Output the [X, Y] coordinate of the center of the cell containing the given text.  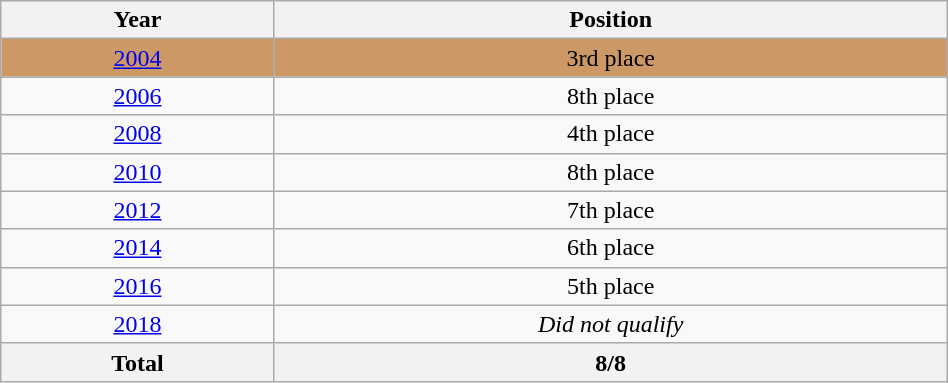
2010 [138, 172]
2018 [138, 324]
3rd place [610, 58]
2014 [138, 248]
Total [138, 362]
Position [610, 20]
8/8 [610, 362]
Year [138, 20]
6th place [610, 248]
2008 [138, 134]
5th place [610, 286]
7th place [610, 210]
2016 [138, 286]
2012 [138, 210]
4th place [610, 134]
2004 [138, 58]
2006 [138, 96]
Did not qualify [610, 324]
